Provide the (x, y) coordinate of the cell's center where the given text is located.  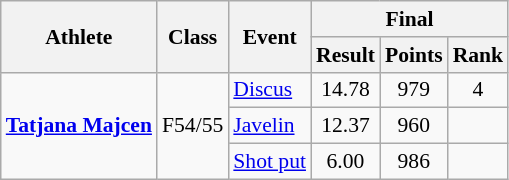
Class (192, 36)
6.00 (346, 162)
4 (478, 90)
960 (414, 126)
F54/55 (192, 126)
14.78 (346, 90)
979 (414, 90)
Shot put (270, 162)
Javelin (270, 126)
Discus (270, 90)
Event (270, 36)
Athlete (79, 36)
Final (410, 19)
Rank (478, 55)
Points (414, 55)
Result (346, 55)
12.37 (346, 126)
Tatjana Majcen (79, 126)
986 (414, 162)
